Locate the cell with the specified text and output its [x, y] center coordinate. 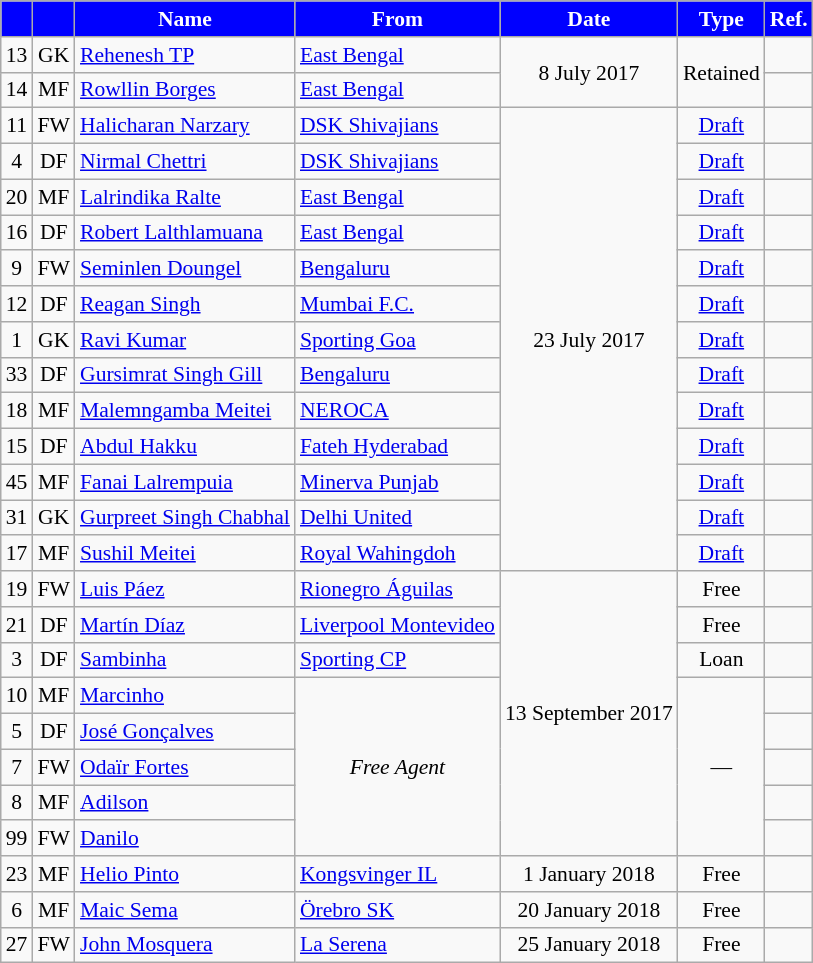
Seminlen Doungel [185, 269]
1 [17, 340]
Rowllin Borges [185, 90]
Adilson [185, 803]
Danilo [185, 839]
Rehenesh TP [185, 55]
8 July 2017 [589, 72]
— [722, 767]
15 [17, 447]
3 [17, 660]
Loan [722, 660]
Fanai Lalrempuia [185, 482]
1 January 2018 [589, 874]
Martín Díaz [185, 625]
4 [17, 162]
23 [17, 874]
Marcinho [185, 696]
13 [17, 55]
Odaïr Fortes [185, 767]
31 [17, 518]
45 [17, 482]
Ravi Kumar [185, 340]
8 [17, 803]
10 [17, 696]
Gursimrat Singh Gill [185, 375]
21 [17, 625]
23 July 2017 [589, 340]
12 [17, 304]
Maic Sema [185, 910]
27 [17, 945]
7 [17, 767]
Sushil Meitei [185, 554]
John Mosquera [185, 945]
Royal Wahingdoh [398, 554]
Malemngamba Meitei [185, 411]
Fateh Hyderabad [398, 447]
5 [17, 732]
Ref. [789, 19]
Helio Pinto [185, 874]
11 [17, 126]
Gurpreet Singh Chabhal [185, 518]
Sambinha [185, 660]
Halicharan Narzary [185, 126]
Name [185, 19]
Sporting Goa [398, 340]
Sporting CP [398, 660]
Lalrindika Ralte [185, 197]
Luis Páez [185, 589]
Rionegro Águilas [398, 589]
Robert Lalthlamuana [185, 233]
20 January 2018 [589, 910]
16 [17, 233]
18 [17, 411]
17 [17, 554]
Mumbai F.C. [398, 304]
Date [589, 19]
20 [17, 197]
José Gonçalves [185, 732]
6 [17, 910]
33 [17, 375]
Free Agent [398, 767]
NEROCA [398, 411]
19 [17, 589]
La Serena [398, 945]
Delhi United [398, 518]
99 [17, 839]
Kongsvinger IL [398, 874]
Liverpool Montevideo [398, 625]
Örebro SK [398, 910]
25 January 2018 [589, 945]
Type [722, 19]
14 [17, 90]
13 September 2017 [589, 714]
Reagan Singh [185, 304]
Nirmal Chettri [185, 162]
Retained [722, 72]
From [398, 19]
9 [17, 269]
Minerva Punjab [398, 482]
Abdul Hakku [185, 447]
